Detect which cell encompasses the target text, then output its (x, y) center coordinate. 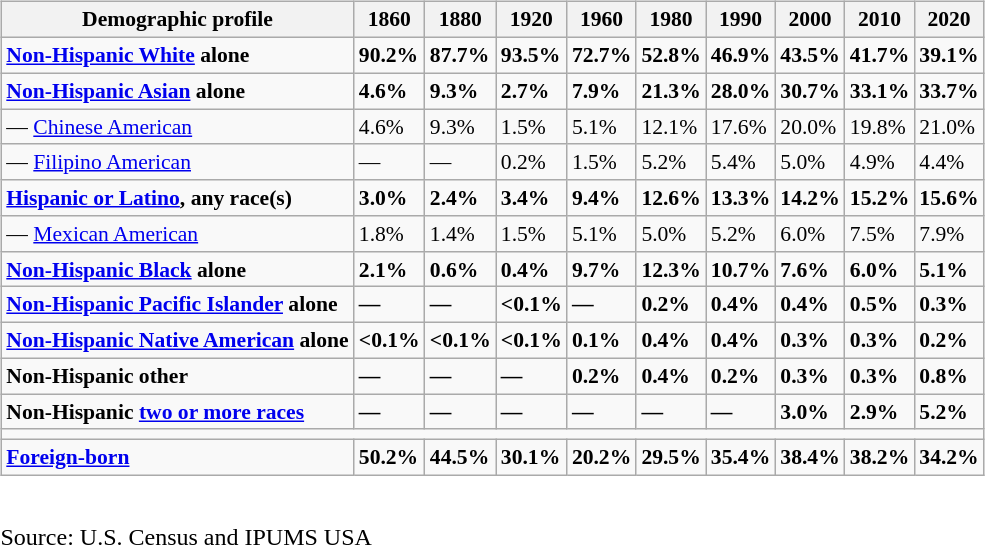
Hispanic or Latino, any race(s) (178, 198)
30.7% (810, 91)
44.5% (460, 457)
19.8% (880, 127)
0.1% (602, 340)
17.6% (740, 127)
Non-Hispanic Pacific Islander alone (178, 305)
87.7% (460, 55)
21.0% (948, 127)
12.6% (670, 198)
5.4% (740, 162)
2.4% (460, 198)
Non-Hispanic Black alone (178, 269)
2.7% (532, 91)
72.7% (602, 55)
— Mexican American (178, 234)
Non-Hispanic two or more races (178, 412)
41.7% (880, 55)
— Filipino American (178, 162)
43.5% (810, 55)
12.1% (670, 127)
1920 (532, 20)
33.1% (880, 91)
13.3% (740, 198)
Non-Hispanic Native American alone (178, 340)
38.2% (880, 457)
Demographic profile (178, 20)
0.6% (460, 269)
52.8% (670, 55)
1960 (602, 20)
12.3% (670, 269)
15.2% (880, 198)
93.5% (532, 55)
Non-Hispanic other (178, 376)
14.2% (810, 198)
0.8% (948, 376)
20.2% (602, 457)
28.0% (740, 91)
9.4% (602, 198)
2020 (948, 20)
1.4% (460, 234)
4.4% (948, 162)
3.4% (532, 198)
30.1% (532, 457)
46.9% (740, 55)
Non-Hispanic White alone (178, 55)
33.7% (948, 91)
1.8% (390, 234)
1980 (670, 20)
90.2% (390, 55)
2000 (810, 20)
2010 (880, 20)
— Chinese American (178, 127)
1990 (740, 20)
29.5% (670, 457)
50.2% (390, 457)
Foreign-born (178, 457)
35.4% (740, 457)
7.5% (880, 234)
20.0% (810, 127)
4.9% (880, 162)
Non-Hispanic Asian alone (178, 91)
2.9% (880, 412)
38.4% (810, 457)
0.5% (880, 305)
15.6% (948, 198)
9.7% (602, 269)
21.3% (670, 91)
34.2% (948, 457)
1860 (390, 20)
1880 (460, 20)
7.6% (810, 269)
39.1% (948, 55)
2.1% (390, 269)
10.7% (740, 269)
